Provide the (x, y) coordinate of the cell's center where the given text is located.  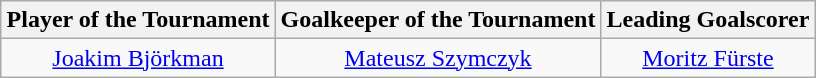
Goalkeeper of the Tournament (438, 20)
Player of the Tournament (138, 20)
Mateusz Szymczyk (438, 58)
Leading Goalscorer (708, 20)
Joakim Björkman (138, 58)
Moritz Fürste (708, 58)
